Pinpoint the cell where the given text exists, returning its [X, Y] midpoint coordinate. 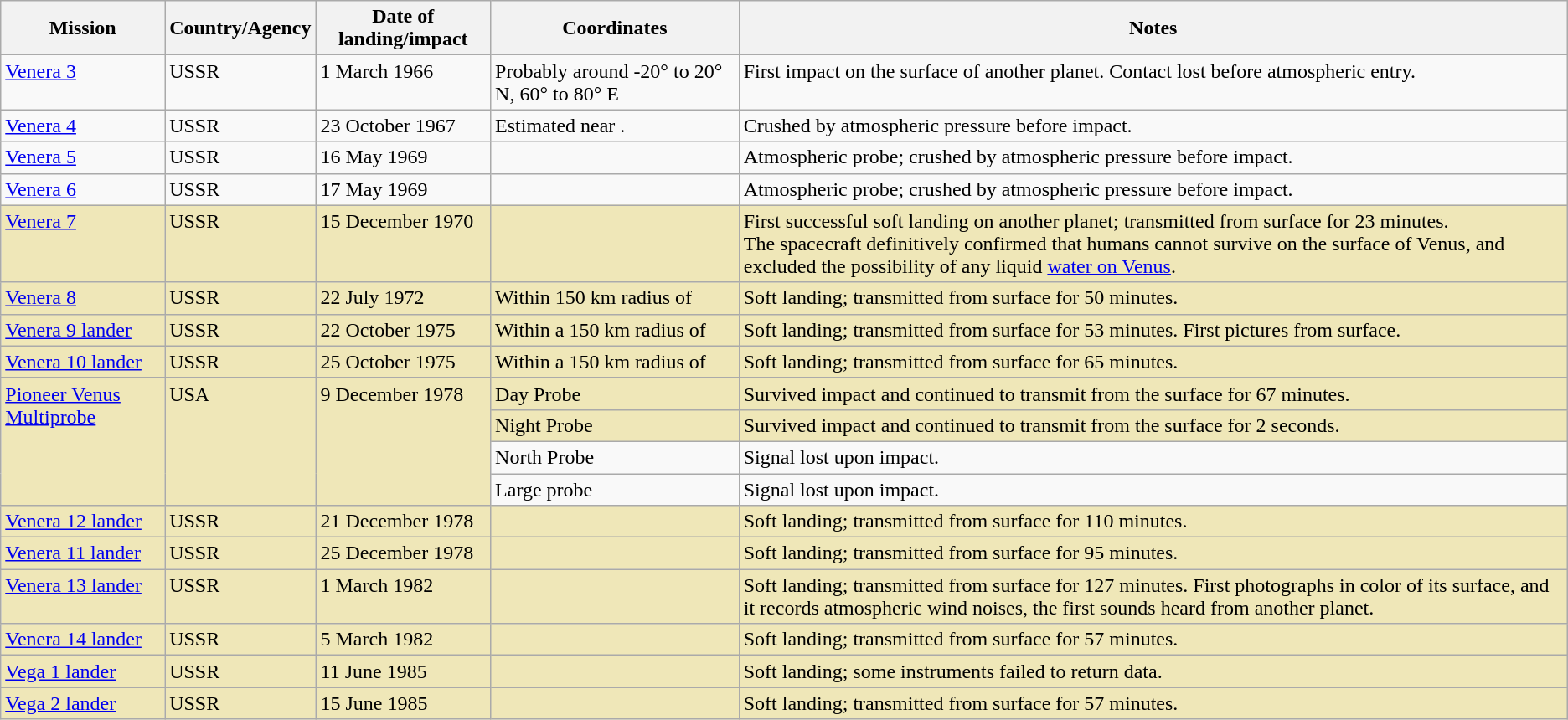
Venera 12 lander [83, 522]
15 June 1985 [404, 703]
Survived impact and continued to transmit from the surface for 2 seconds. [1153, 425]
Venera 4 [83, 126]
11 June 1985 [404, 671]
Survived impact and continued to transmit from the surface for 67 minutes. [1153, 393]
21 December 1978 [404, 522]
1 March 1982 [404, 596]
Probably around -20° to 20° N, 60° to 80° E [615, 82]
USA [240, 441]
9 December 1978 [404, 441]
23 October 1967 [404, 126]
Soft landing; transmitted from surface for 50 minutes. [1153, 298]
Venera 8 [83, 298]
Soft landing; transmitted from surface for 53 minutes. First pictures from surface. [1153, 330]
Within 150 km radius of [615, 298]
5 March 1982 [404, 640]
Venera 3 [83, 82]
Soft landing; transmitted from surface for 65 minutes. [1153, 362]
22 October 1975 [404, 330]
Venera 7 [83, 244]
Vega 1 lander [83, 671]
Estimated near . [615, 126]
Vega 2 lander [83, 703]
Pioneer Venus Multiprobe [83, 441]
Mission [83, 28]
Venera 14 lander [83, 640]
Notes [1153, 28]
Venera 10 lander [83, 362]
Soft landing; transmitted from surface for 95 minutes. [1153, 553]
Venera 13 lander [83, 596]
Date of landing/impact [404, 28]
Day Probe [615, 393]
Large probe [615, 490]
North Probe [615, 457]
Venera 5 [83, 157]
Country/Agency [240, 28]
15 December 1970 [404, 244]
Coordinates [615, 28]
Venera 11 lander [83, 553]
17 May 1969 [404, 189]
25 December 1978 [404, 553]
22 July 1972 [404, 298]
1 March 1966 [404, 82]
Crushed by atmospheric pressure before impact. [1153, 126]
Soft landing; transmitted from surface for 110 minutes. [1153, 522]
Night Probe [615, 425]
16 May 1969 [404, 157]
Soft landing; some instruments failed to return data. [1153, 671]
Venera 9 lander [83, 330]
Venera 6 [83, 189]
25 October 1975 [404, 362]
First impact on the surface of another planet. Contact lost before atmospheric entry. [1153, 82]
